Locate the cell with the specified text and output its (x, y) center coordinate. 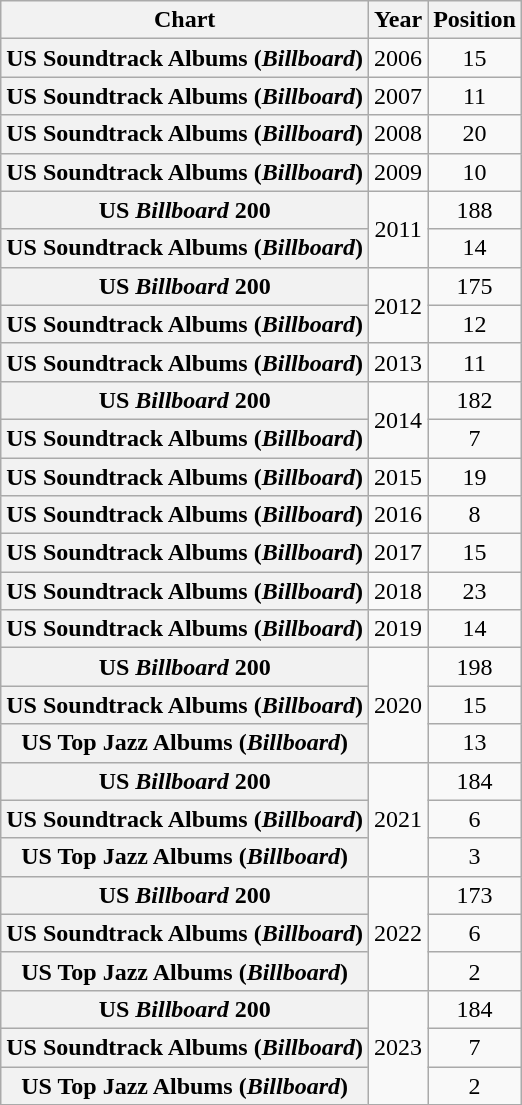
198 (475, 667)
20 (475, 134)
Position (475, 20)
2009 (398, 172)
2011 (398, 229)
173 (475, 895)
10 (475, 172)
2016 (398, 515)
2018 (398, 591)
182 (475, 400)
2006 (398, 58)
2014 (398, 419)
2021 (398, 819)
12 (475, 324)
8 (475, 515)
3 (475, 857)
175 (475, 286)
2019 (398, 629)
23 (475, 591)
Chart (185, 20)
2023 (398, 1047)
2007 (398, 96)
2008 (398, 134)
19 (475, 477)
2020 (398, 705)
188 (475, 210)
Year (398, 20)
2017 (398, 553)
13 (475, 743)
2015 (398, 477)
2013 (398, 362)
2022 (398, 933)
2012 (398, 305)
